Identify which cell holds the provided text, then report its [X, Y] central coordinate. 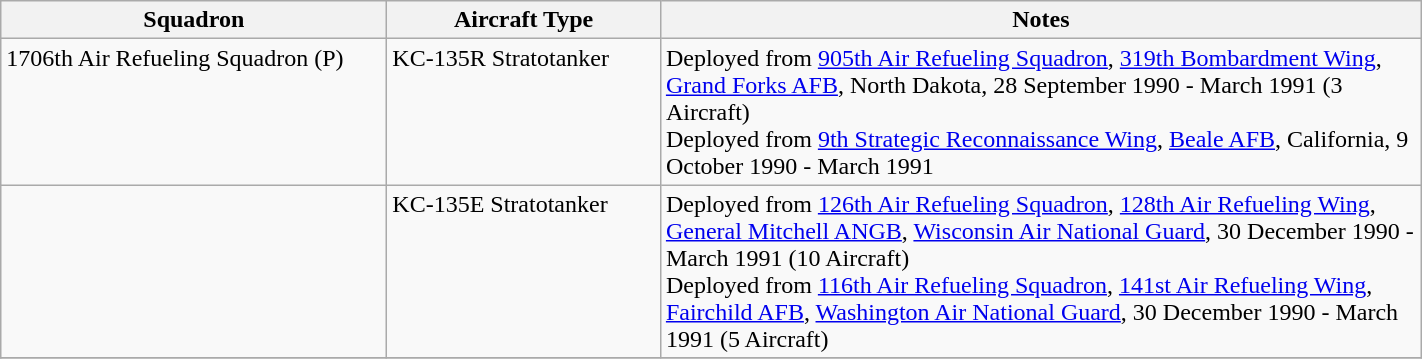
Notes [1040, 20]
1706th Air Refueling Squadron (P) [194, 112]
Squadron [194, 20]
Aircraft Type [524, 20]
KC-135R Stratotanker [524, 112]
KC-135E Stratotanker [524, 272]
